Detect which cell encompasses the target text, then output its [x, y] center coordinate. 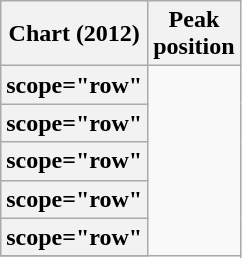
Chart (2012) [74, 34]
Peakposition [194, 34]
